For the text-containing cell, return its midpoint in [X, Y] coordinate format. 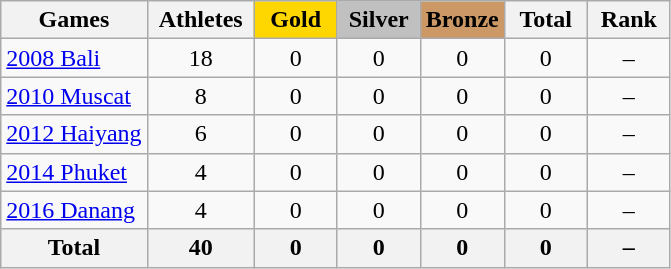
Rank [628, 20]
6 [200, 134]
2008 Bali [74, 58]
2012 Haiyang [74, 134]
18 [200, 58]
Silver [378, 20]
8 [200, 96]
Bronze [462, 20]
2014 Phuket [74, 172]
Games [74, 20]
Athletes [200, 20]
Gold [296, 20]
40 [200, 248]
2010 Muscat [74, 96]
2016 Danang [74, 210]
